Capture the cell that displays the provided text and extract its [x, y] central coordinate. 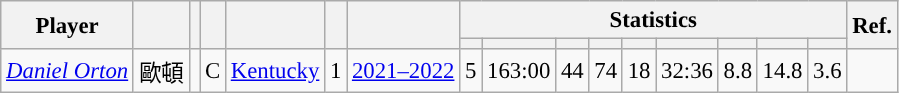
3.6 [828, 71]
32:36 [688, 71]
44 [572, 71]
Kentucky [274, 71]
74 [606, 71]
1 [336, 71]
Player [68, 25]
8.8 [738, 71]
歐頓 [161, 71]
2021–2022 [404, 71]
5 [471, 71]
Statistics [654, 20]
18 [638, 71]
C [213, 71]
Daniel Orton [68, 71]
14.8 [782, 71]
Ref. [872, 25]
163:00 [519, 71]
